Extract the [x, y] coordinate from the center of the cell holding the provided text.  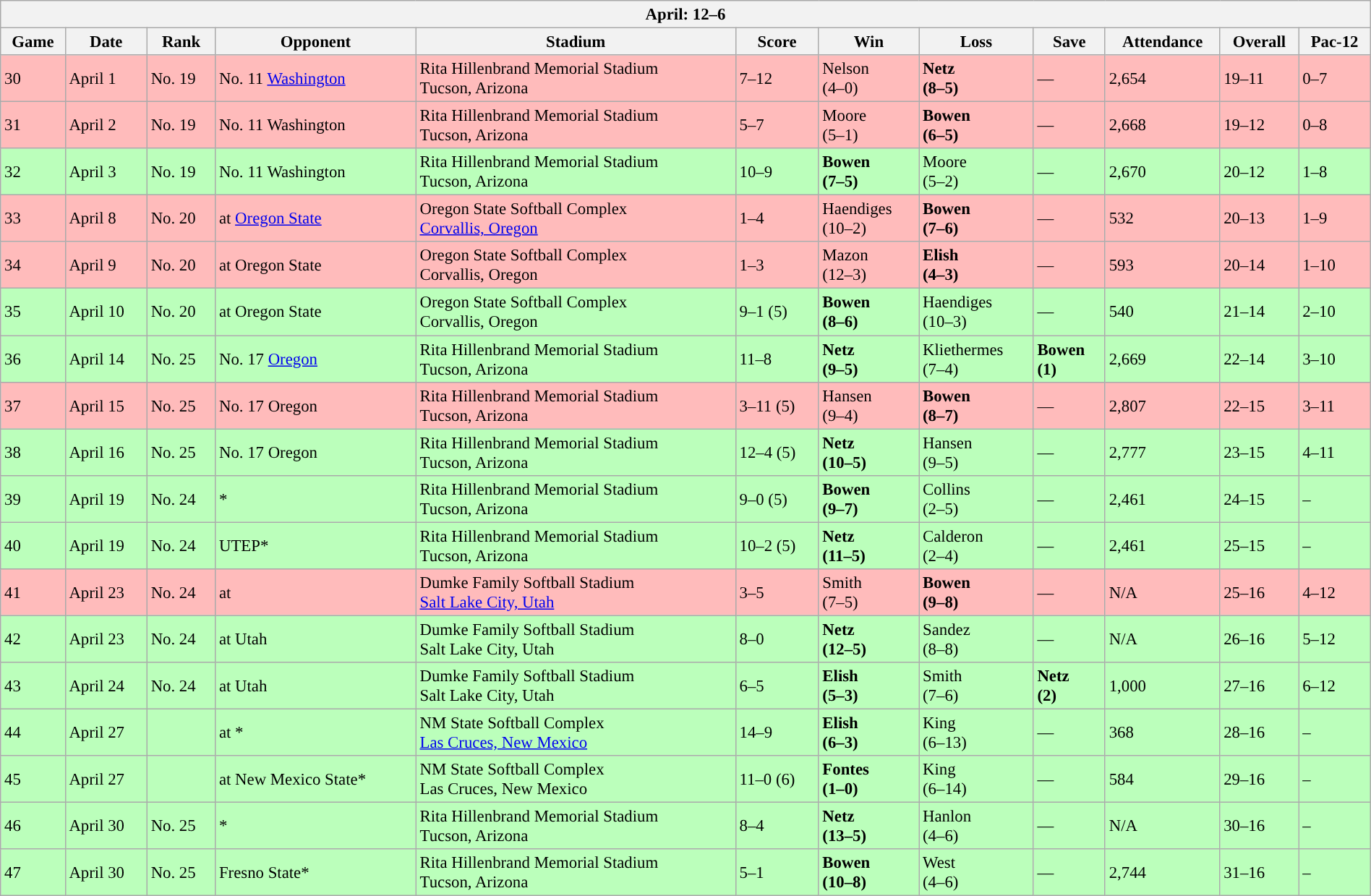
3–5 [777, 592]
Fontes(1–0) [869, 780]
King(6–13) [976, 732]
22–14 [1260, 359]
Bowen(6–5) [976, 126]
Score [777, 41]
2,670 [1162, 172]
Nelson(4–0) [869, 78]
35 [33, 312]
593 [1162, 265]
Mazon(12–3) [869, 265]
28–16 [1260, 732]
Date [106, 41]
37 [33, 405]
Save [1069, 41]
1–3 [777, 265]
April 9 [106, 265]
Smith(7–5) [869, 592]
Loss [976, 41]
34 [33, 265]
Bowen(10–8) [869, 872]
King(6–14) [976, 780]
31 [33, 126]
Moore(5–2) [976, 172]
10–9 [777, 172]
4–12 [1335, 592]
Calderon(2–4) [976, 545]
14–9 [777, 732]
Stadium [576, 41]
Elish(5–3) [869, 686]
6–12 [1335, 686]
1–9 [1335, 218]
24–15 [1260, 499]
5–7 [777, 126]
39 [33, 499]
1–8 [1335, 172]
at * [316, 732]
2,777 [1162, 453]
April 8 [106, 218]
22–15 [1260, 405]
44 [33, 732]
0–7 [1335, 78]
540 [1162, 312]
April 1 [106, 78]
April 15 [106, 405]
2,668 [1162, 126]
1–4 [777, 218]
at New Mexico State* [316, 780]
Bowen(9–8) [976, 592]
19–12 [1260, 126]
21–14 [1260, 312]
30–16 [1260, 826]
2–10 [1335, 312]
Bowen(8–7) [976, 405]
8–0 [777, 639]
8–4 [777, 826]
Smith(7–6) [976, 686]
23–15 [1260, 453]
532 [1162, 218]
31–16 [1260, 872]
Netz(13–5) [869, 826]
Collins(2–5) [976, 499]
2,744 [1162, 872]
36 [33, 359]
April 14 [106, 359]
April 3 [106, 172]
Kliethermes(7–4) [976, 359]
46 [33, 826]
Fresno State* [316, 872]
20–14 [1260, 265]
368 [1162, 732]
27–16 [1260, 686]
45 [33, 780]
6–5 [777, 686]
25–15 [1260, 545]
11–8 [777, 359]
9–0 (5) [777, 499]
9–1 (5) [777, 312]
Bowen(7–5) [869, 172]
Netz(12–5) [869, 639]
10–2 (5) [777, 545]
5–1 [777, 872]
Moore(5–1) [869, 126]
Opponent [316, 41]
Netz(2) [1069, 686]
12–4 (5) [777, 453]
Haendiges(10–2) [869, 218]
Netz(8–5) [976, 78]
20–13 [1260, 218]
41 [33, 592]
Hanlon(4–6) [976, 826]
29–16 [1260, 780]
40 [33, 545]
Bowen(7–6) [976, 218]
32 [33, 172]
3–10 [1335, 359]
Elish(4–3) [976, 265]
Win [869, 41]
3–11 [1335, 405]
Netz(11–5) [869, 545]
4–11 [1335, 453]
1–10 [1335, 265]
Elish(6–3) [869, 732]
5–12 [1335, 639]
Attendance [1162, 41]
2,654 [1162, 78]
42 [33, 639]
47 [33, 872]
26–16 [1260, 639]
3–11 (5) [777, 405]
1,000 [1162, 686]
Sandez(8–8) [976, 639]
Hansen(9–5) [976, 453]
20–12 [1260, 172]
Netz(10–5) [869, 453]
Pac-12 [1335, 41]
25–16 [1260, 592]
19–11 [1260, 78]
Hansen(9–4) [869, 405]
2,807 [1162, 405]
0–8 [1335, 126]
April: 12–6 [685, 14]
UTEP* [316, 545]
Haendiges(10–3) [976, 312]
April 24 [106, 686]
2,669 [1162, 359]
43 [33, 686]
33 [33, 218]
April 10 [106, 312]
West(4–6) [976, 872]
April 16 [106, 453]
Overall [1260, 41]
7–12 [777, 78]
584 [1162, 780]
Rank [181, 41]
38 [33, 453]
Bowen(8–6) [869, 312]
at [316, 592]
11–0 (6) [777, 780]
April 2 [106, 126]
Netz(9–5) [869, 359]
30 [33, 78]
Game [33, 41]
Bowen(9–7) [869, 499]
Bowen(1) [1069, 359]
